Return (x, y) of the center of cell containing provided text 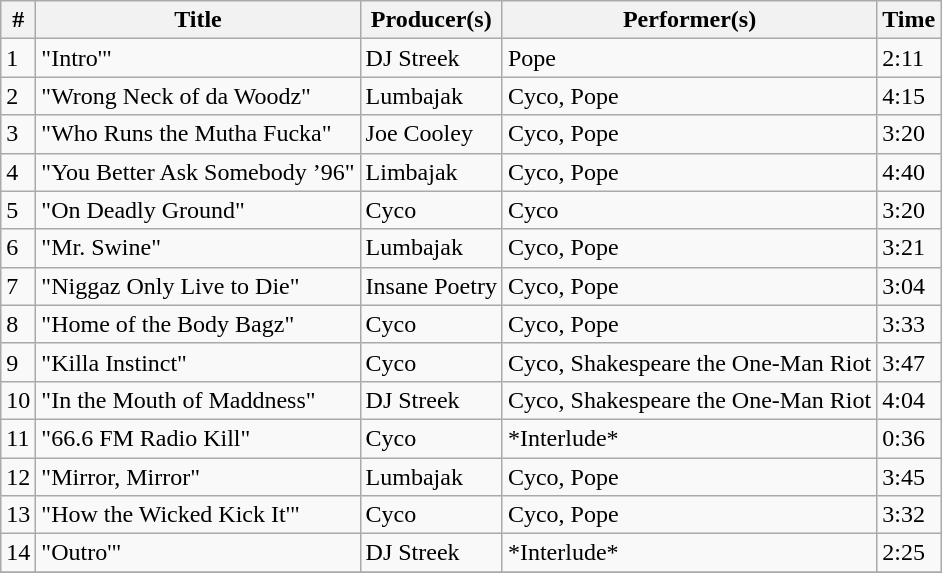
Joe Cooley (431, 134)
Producer(s) (431, 20)
9 (18, 362)
"On Deadly Ground" (198, 210)
3:33 (909, 324)
"Outro'" (198, 553)
2:25 (909, 553)
"66.6 FM Radio Kill" (198, 438)
"Home of the Body Bagz" (198, 324)
2 (18, 96)
Pope (689, 58)
3:04 (909, 286)
Title (198, 20)
Insane Poetry (431, 286)
13 (18, 515)
4:40 (909, 172)
Performer(s) (689, 20)
8 (18, 324)
6 (18, 248)
1 (18, 58)
4:15 (909, 96)
# (18, 20)
"How the Wicked Kick It'" (198, 515)
2:11 (909, 58)
3:45 (909, 477)
11 (18, 438)
"Intro'" (198, 58)
"Killa Instinct" (198, 362)
"You Better Ask Somebody ’96" (198, 172)
Time (909, 20)
"Mr. Swine" (198, 248)
3:47 (909, 362)
3:21 (909, 248)
12 (18, 477)
0:36 (909, 438)
7 (18, 286)
Limbajak (431, 172)
10 (18, 400)
3:32 (909, 515)
14 (18, 553)
"Niggaz Only Live to Die" (198, 286)
3 (18, 134)
"Mirror, Mirror" (198, 477)
4 (18, 172)
"Who Runs the Mutha Fucka" (198, 134)
"In the Mouth of Maddness" (198, 400)
"Wrong Neck of da Woodz" (198, 96)
5 (18, 210)
4:04 (909, 400)
